Locate the cell with the specified text and output its (X, Y) center coordinate. 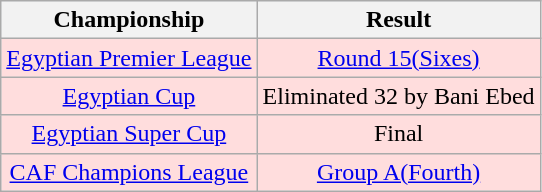
Egyptian Premier League (129, 58)
Egyptian Super Cup (129, 134)
Eliminated 32 by Bani Ebed (398, 96)
Final (398, 134)
Result (398, 20)
Round 15(Sixes) (398, 58)
CAF Champions League (129, 172)
Championship (129, 20)
Group A(Fourth) (398, 172)
Egyptian Cup (129, 96)
